Return the [X, Y] coordinate for the center point of the cell that contains the specified text.  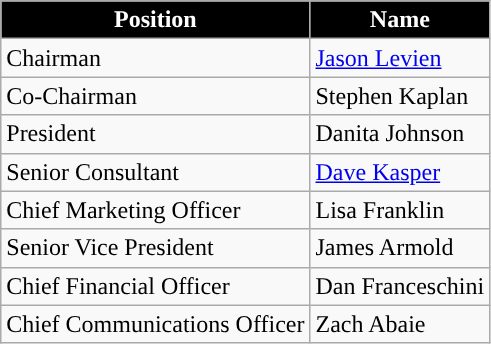
Senior Consultant [156, 172]
Co-Chairman [156, 96]
Lisa Franklin [400, 210]
Senior Vice President [156, 248]
Chairman [156, 58]
Danita Johnson [400, 134]
Name [400, 20]
President [156, 134]
Jason Levien [400, 58]
Dave Kasper [400, 172]
Stephen Kaplan [400, 96]
Zach Abaie [400, 324]
Chief Financial Officer [156, 286]
Position [156, 20]
James Armold [400, 248]
Dan Franceschini [400, 286]
Chief Marketing Officer [156, 210]
Chief Communications Officer [156, 324]
